Provide the (X, Y) coordinate of the cell's center where the given text is located.  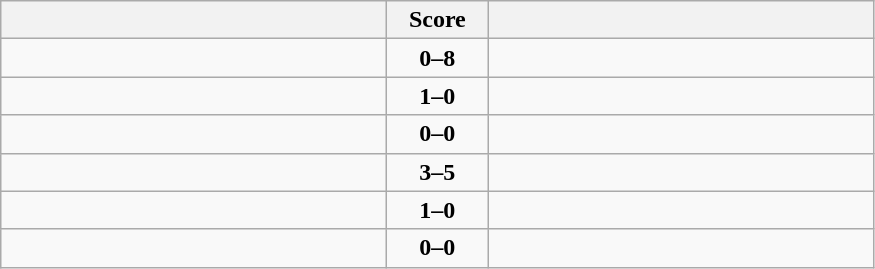
0–8 (438, 58)
Score (438, 20)
3–5 (438, 172)
